Capture the cell that displays the provided text and extract its (X, Y) central coordinate. 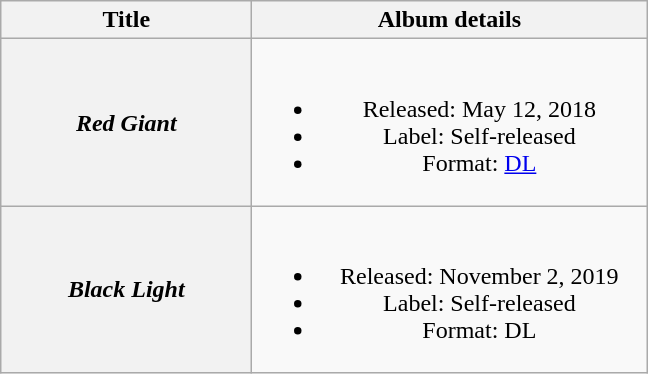
Title (126, 20)
Red Giant (126, 122)
Released: November 2, 2019Label: Self-releasedFormat: DL (450, 290)
Album details (450, 20)
Released: May 12, 2018Label: Self-releasedFormat: DL (450, 122)
Black Light (126, 290)
